From the cell containing the given text, extract its center point as (X, Y) coordinate. 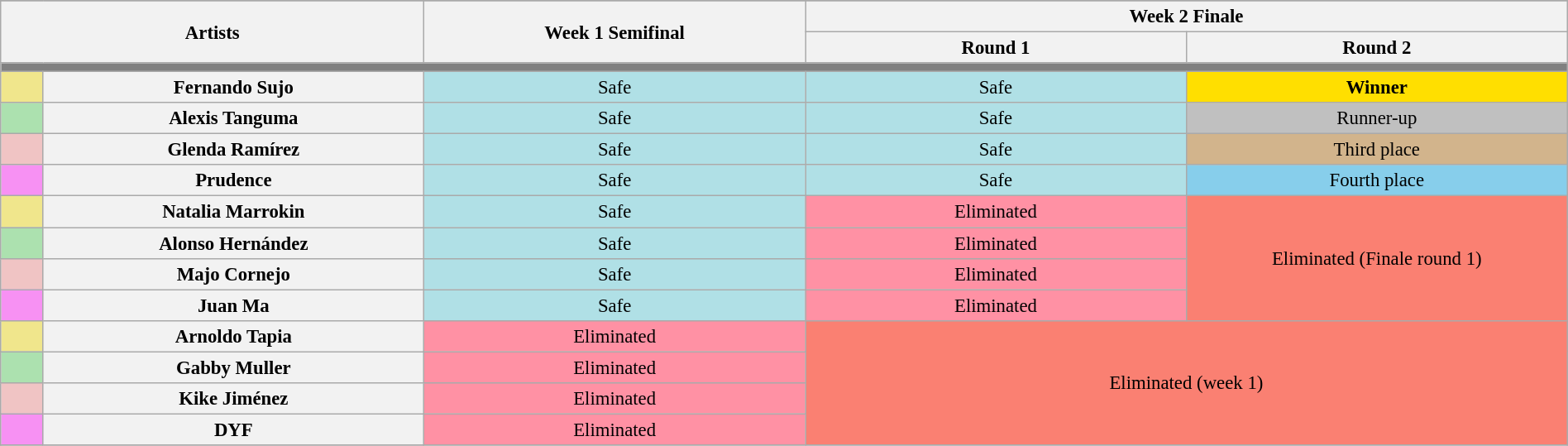
Alonso Hernández (233, 243)
Fourth place (1376, 181)
Artists (213, 31)
Week 2 Finale (1187, 17)
Eliminated (week 1) (1187, 382)
Fernando Sujo (233, 88)
Kike Jiménez (233, 399)
DYF (233, 429)
Alexis Tanguma (233, 118)
Juan Ma (233, 305)
Winner (1376, 88)
Gabby Muller (233, 367)
Arnoldo Tapia (233, 336)
Third place (1376, 150)
Round 2 (1376, 48)
Runner-up (1376, 118)
Natalia Marrokin (233, 212)
Round 1 (996, 48)
Eliminated (Finale round 1) (1376, 258)
Glenda Ramírez (233, 150)
Prudence (233, 181)
Week 1 Semifinal (615, 31)
Majo Cornejo (233, 274)
